Scan for the cell matching the given text and deliver its (X, Y) coordinate at center. 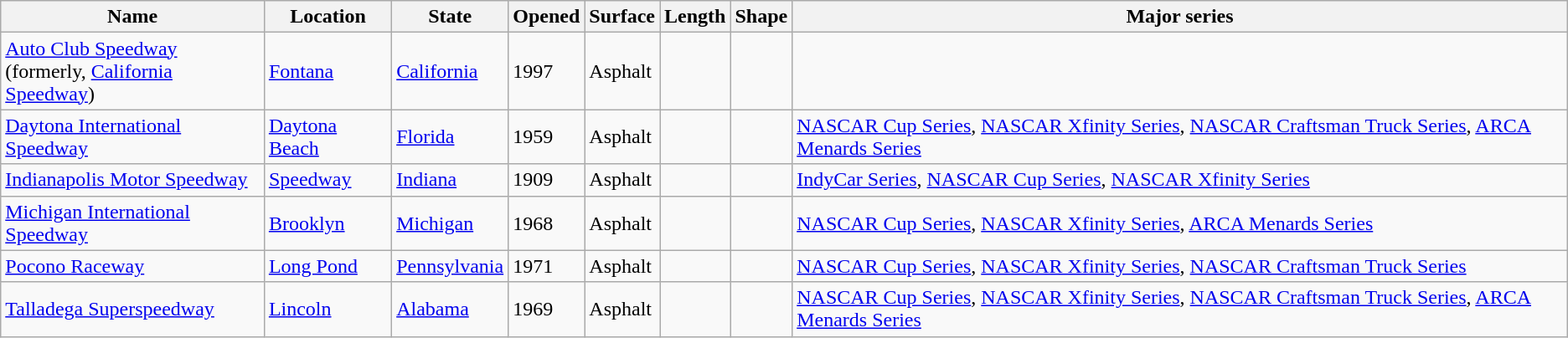
Long Pond (328, 266)
IndyCar Series, NASCAR Cup Series, NASCAR Xfinity Series (1180, 180)
State (451, 17)
California (451, 71)
Michigan (451, 223)
Auto Club Speedway(formerly, California Speedway) (132, 71)
Lincoln (328, 310)
1971 (546, 266)
Fontana (328, 71)
1969 (546, 310)
Major series (1180, 17)
1959 (546, 137)
Opened (546, 17)
Location (328, 17)
Talladega Superspeedway (132, 310)
Name (132, 17)
Length (695, 17)
NASCAR Cup Series, NASCAR Xfinity Series, NASCAR Craftsman Truck Series (1180, 266)
Shape (761, 17)
NASCAR Cup Series, NASCAR Xfinity Series, ARCA Menards Series (1180, 223)
Pennsylvania (451, 266)
1997 (546, 71)
Brooklyn (328, 223)
Surface (622, 17)
Florida (451, 137)
Michigan International Speedway (132, 223)
Alabama (451, 310)
1968 (546, 223)
1909 (546, 180)
Speedway (328, 180)
Daytona Beach (328, 137)
Indianapolis Motor Speedway (132, 180)
Indiana (451, 180)
Daytona International Speedway (132, 137)
Pocono Raceway (132, 266)
